Capture the cell that displays the provided text and extract its (x, y) central coordinate. 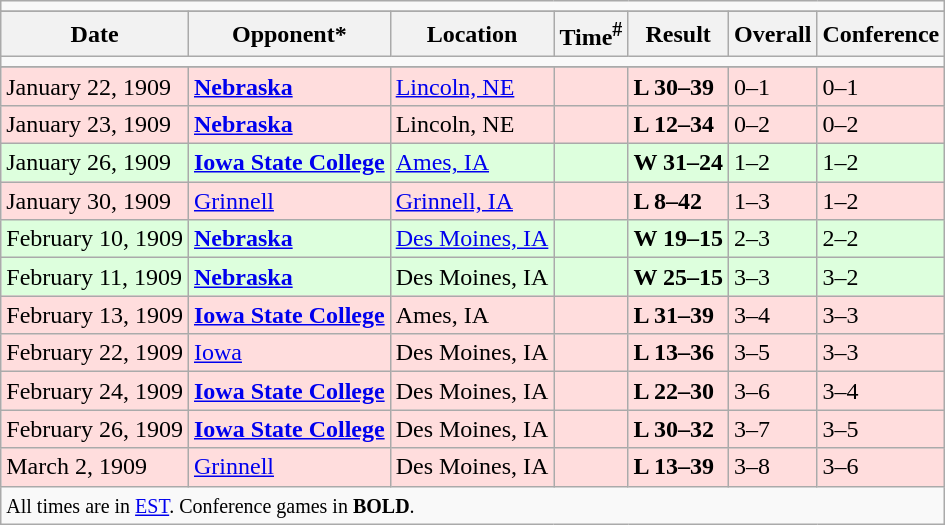
Time# (591, 34)
Iowa (289, 353)
W 19–15 (678, 239)
W 25–15 (678, 277)
March 2, 1909 (95, 467)
January 23, 1909 (95, 124)
January 26, 1909 (95, 163)
W 31–24 (678, 163)
L 13–39 (678, 467)
2–2 (881, 239)
L 30–32 (678, 429)
February 22, 1909 (95, 353)
L 22–30 (678, 391)
February 24, 1909 (95, 391)
2–3 (772, 239)
February 13, 1909 (95, 315)
Conference (881, 34)
L 31–39 (678, 315)
January 22, 1909 (95, 86)
Overall (772, 34)
February 11, 1909 (95, 277)
3–2 (881, 277)
L 13–36 (678, 353)
Location (472, 34)
February 10, 1909 (95, 239)
3–8 (772, 467)
Opponent* (289, 34)
Date (95, 34)
3–7 (772, 429)
All times are in EST. Conference games in BOLD. (473, 505)
1–3 (772, 201)
L 8–42 (678, 201)
Grinnell, IA (472, 201)
L 12–34 (678, 124)
January 30, 1909 (95, 201)
February 26, 1909 (95, 429)
Result (678, 34)
L 30–39 (678, 86)
